Return the [X, Y] coordinate for the center point of the cell that contains the specified text.  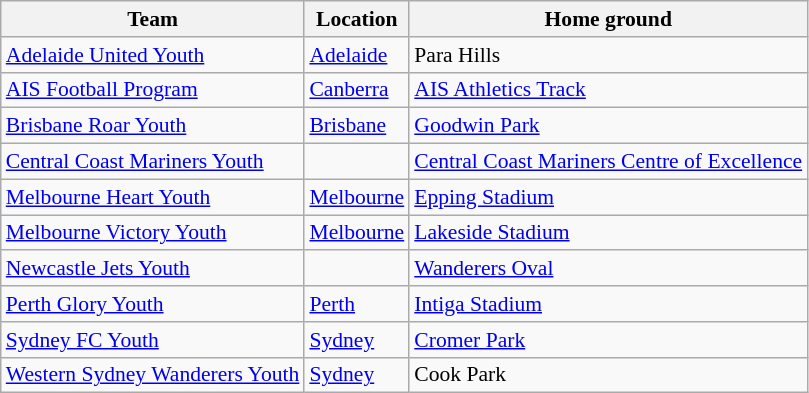
Perth Glory Youth [153, 304]
Canberra [356, 90]
Team [153, 19]
Home ground [608, 19]
Perth [356, 304]
Goodwin Park [608, 126]
Location [356, 19]
Cromer Park [608, 340]
Epping Stadium [608, 197]
Brisbane [356, 126]
AIS Football Program [153, 90]
Adelaide United Youth [153, 55]
Melbourne Heart Youth [153, 197]
Central Coast Mariners Youth [153, 162]
Newcastle Jets Youth [153, 269]
AIS Athletics Track [608, 90]
Cook Park [608, 375]
Brisbane Roar Youth [153, 126]
Adelaide [356, 55]
Sydney FC Youth [153, 340]
Wanderers Oval [608, 269]
Lakeside Stadium [608, 233]
Melbourne Victory Youth [153, 233]
Intiga Stadium [608, 304]
Central Coast Mariners Centre of Excellence [608, 162]
Para Hills [608, 55]
Western Sydney Wanderers Youth [153, 375]
